Find where the given text appears and provide that cell's center as (X, Y) coordinate. 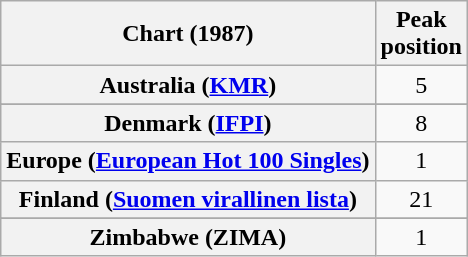
Chart (1987) (188, 34)
21 (421, 199)
Peakposition (421, 34)
Europe (European Hot 100 Singles) (188, 161)
8 (421, 123)
Australia (KMR) (188, 85)
Zimbabwe (ZIMA) (188, 237)
Finland (Suomen virallinen lista) (188, 199)
Denmark (IFPI) (188, 123)
5 (421, 85)
